Extract the [x, y] coordinate from the center of the cell holding the provided text.  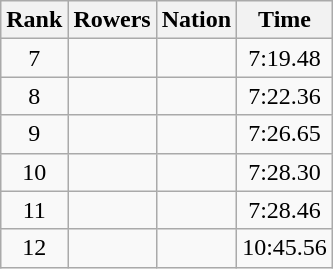
11 [34, 210]
7:19.48 [285, 58]
Rowers [112, 20]
7:26.65 [285, 134]
Rank [34, 20]
8 [34, 96]
9 [34, 134]
7:28.46 [285, 210]
10 [34, 172]
Nation [196, 20]
12 [34, 248]
7:28.30 [285, 172]
Time [285, 20]
7:22.36 [285, 96]
10:45.56 [285, 248]
7 [34, 58]
